Find where the given text appears and provide that cell's center as (x, y) coordinate. 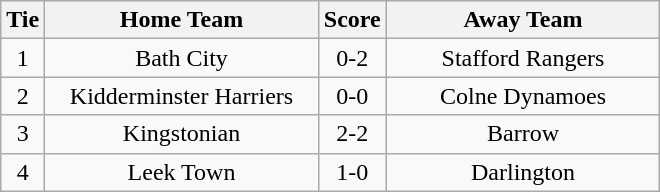
Score (352, 20)
2-2 (352, 134)
Colne Dynamoes (523, 96)
Kidderminster Harriers (182, 96)
Stafford Rangers (523, 58)
Kingstonian (182, 134)
3 (23, 134)
Darlington (523, 172)
2 (23, 96)
1-0 (352, 172)
1 (23, 58)
Barrow (523, 134)
0-0 (352, 96)
4 (23, 172)
Bath City (182, 58)
Leek Town (182, 172)
Home Team (182, 20)
0-2 (352, 58)
Tie (23, 20)
Away Team (523, 20)
